From the cell containing the given text, extract its center point as [x, y] coordinate. 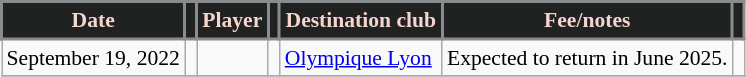
Olympique Lyon [361, 57]
September 19, 2022 [94, 57]
Date [94, 20]
Expected to return in June 2025. [588, 57]
Fee/notes [588, 20]
Destination club [361, 20]
Player [233, 20]
